Locate the cell with the specified text and output its [X, Y] center coordinate. 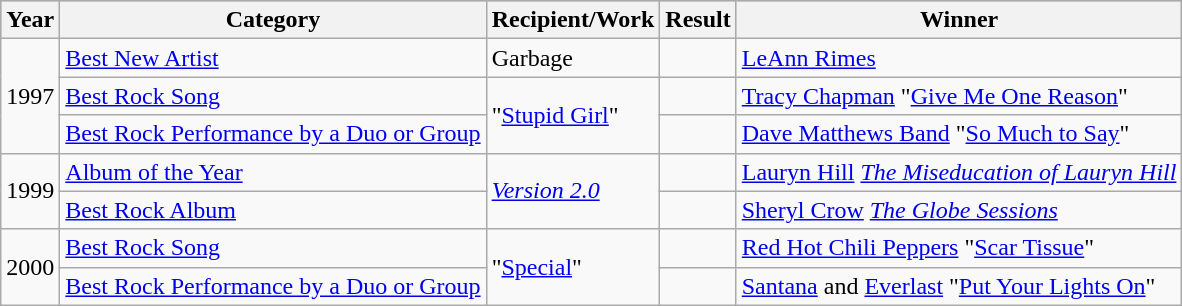
Year [30, 20]
Version 2.0 [573, 191]
"Stupid Girl" [573, 115]
Santana and Everlast "Put Your Lights On" [959, 286]
Recipient/Work [573, 20]
Sheryl Crow The Globe Sessions [959, 210]
Lauryn Hill The Miseducation of Lauryn Hill [959, 172]
Tracy Chapman "Give Me One Reason" [959, 96]
Dave Matthews Band "So Much to Say" [959, 134]
Best New Artist [273, 58]
Album of the Year [273, 172]
Best Rock Album [273, 210]
Garbage [573, 58]
Winner [959, 20]
"Special" [573, 267]
2000 [30, 267]
Red Hot Chili Peppers "Scar Tissue" [959, 248]
Result [698, 20]
LeAnn Rimes [959, 58]
1999 [30, 191]
Category [273, 20]
1997 [30, 96]
